Extract the [X, Y] coordinate from the center of the cell holding the provided text.  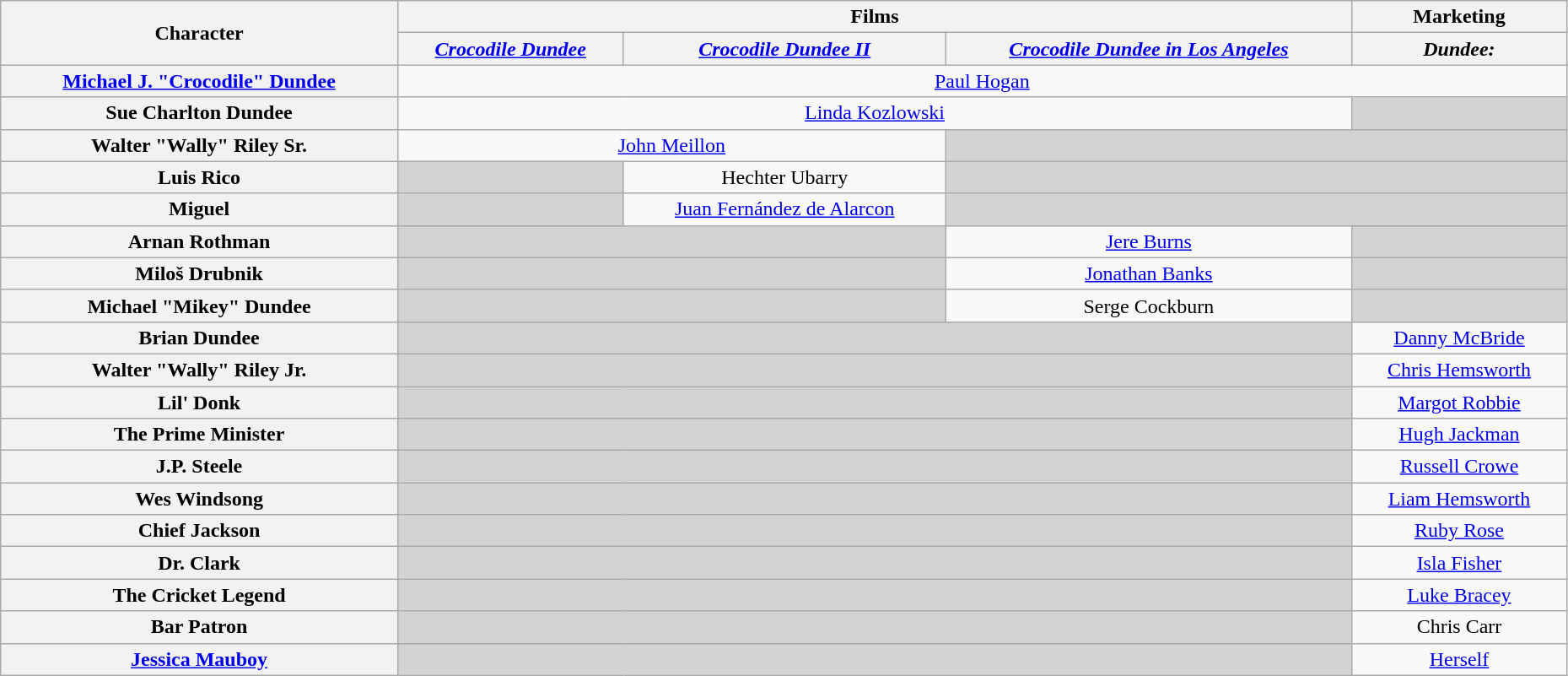
Margot Robbie [1459, 403]
Character [199, 33]
Michael J. "Crocodile" Dundee [199, 81]
Walter "Wally" Riley Sr. [199, 145]
Jere Burns [1149, 241]
Miloš Drubnik [199, 273]
Paul Hogan [982, 81]
Russell Crowe [1459, 467]
Hechter Ubarry [784, 177]
Bar Patron [199, 627]
Dundee: [1459, 49]
Crocodile Dundee in Los Angeles [1149, 49]
Crocodile Dundee II [784, 49]
Jonathan Banks [1149, 273]
Danny McBride [1459, 338]
Marketing [1459, 17]
Chief Jackson [199, 531]
The Prime Minister [199, 435]
Wes Windsong [199, 499]
Juan Fernández de Alarcon [784, 209]
The Cricket Legend [199, 595]
Crocodile Dundee [510, 49]
Ruby Rose [1459, 531]
Chris Carr [1459, 627]
Luis Rico [199, 177]
Chris Hemsworth [1459, 370]
Serge Cockburn [1149, 306]
Walter "Wally" Riley Jr. [199, 370]
Lil' Donk [199, 403]
Hugh Jackman [1459, 435]
Michael "Mikey" Dundee [199, 306]
Herself [1459, 659]
Brian Dundee [199, 338]
Linda Kozlowski [874, 113]
Arnan Rothman [199, 241]
Miguel [199, 209]
Isla Fisher [1459, 563]
Sue Charlton Dundee [199, 113]
Dr. Clark [199, 563]
Luke Bracey [1459, 595]
Jessica Mauboy [199, 659]
John Meillon [671, 145]
J.P. Steele [199, 467]
Films [874, 17]
Liam Hemsworth [1459, 499]
